Find where the given text appears and provide that cell's center as (X, Y) coordinate. 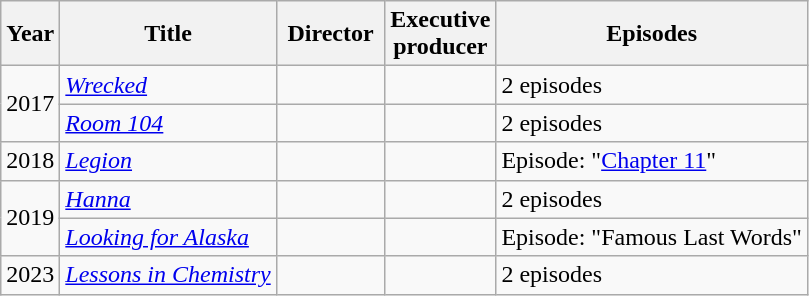
Episode: "Chapter 11" (652, 161)
Title (168, 34)
Lessons in Chemistry (168, 275)
Year (30, 34)
2017 (30, 104)
2018 (30, 161)
Director (330, 34)
Room 104 (168, 123)
Hanna (168, 199)
Looking for Alaska (168, 237)
Executiveproducer (440, 34)
Legion (168, 161)
Wrecked (168, 85)
Episodes (652, 34)
Episode: "Famous Last Words" (652, 237)
2023 (30, 275)
2019 (30, 218)
